For the text-containing cell, return its midpoint in [x, y] coordinate format. 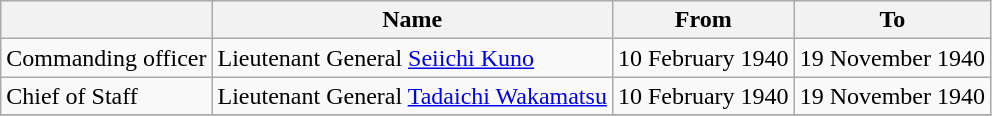
Lieutenant General Tadaichi Wakamatsu [412, 96]
Lieutenant General Seiichi Kuno [412, 58]
Chief of Staff [106, 96]
Name [412, 20]
To [892, 20]
From [703, 20]
Commanding officer [106, 58]
